Output the [X, Y] coordinate of the center of the cell containing the given text.  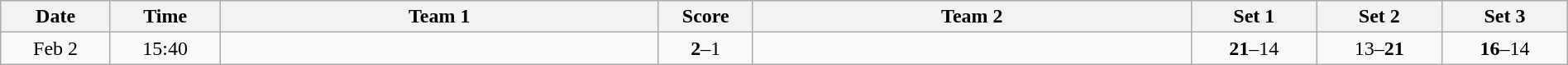
Time [165, 17]
13–21 [1379, 48]
Team 2 [972, 17]
Team 1 [439, 17]
Set 1 [1255, 17]
Score [705, 17]
21–14 [1255, 48]
Feb 2 [56, 48]
16–14 [1505, 48]
2–1 [705, 48]
Set 2 [1379, 17]
Date [56, 17]
Set 3 [1505, 17]
15:40 [165, 48]
